Provide the (x, y) coordinate of the cell's center where the given text is located.  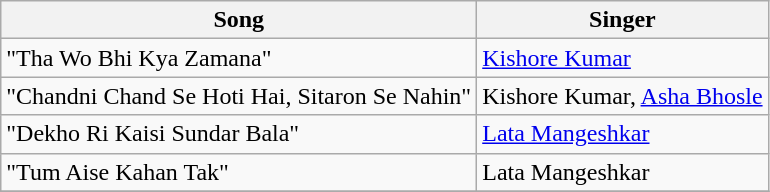
Kishore Kumar (622, 58)
Song (239, 20)
Kishore Kumar, Asha Bhosle (622, 96)
"Tum Aise Kahan Tak" (239, 172)
"Dekho Ri Kaisi Sundar Bala" (239, 134)
"Chandni Chand Se Hoti Hai, Sitaron Se Nahin" (239, 96)
"Tha Wo Bhi Kya Zamana" (239, 58)
Singer (622, 20)
